Return (x, y) of the center of cell containing provided text 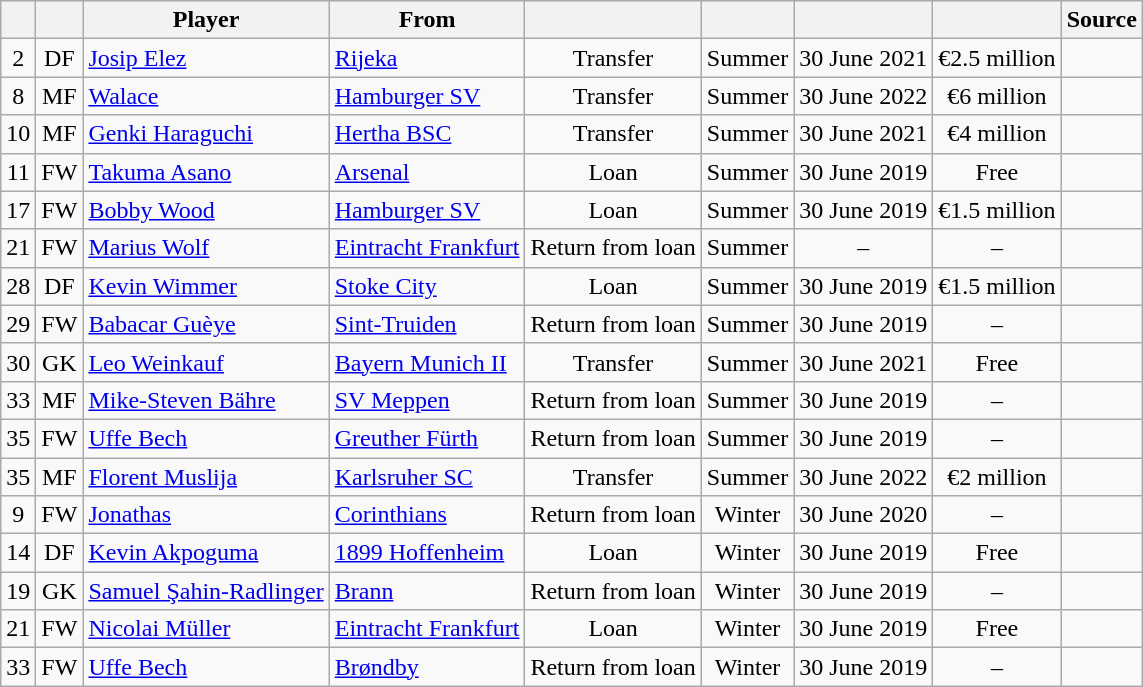
Source (1102, 20)
Genki Haraguchi (206, 134)
11 (18, 172)
Takuma Asano (206, 172)
€4 million (997, 134)
Player (206, 20)
8 (18, 96)
Mike-Steven Bähre (206, 400)
19 (18, 591)
14 (18, 553)
Bayern Munich II (427, 362)
1899 Hoffenheim (427, 553)
€2.5 million (997, 58)
30 June 2020 (864, 515)
Rijeka (427, 58)
Josip Elez (206, 58)
Arsenal (427, 172)
Sint-Truiden (427, 324)
Stoke City (427, 286)
Hertha BSC (427, 134)
€2 million (997, 477)
Leo Weinkauf (206, 362)
€6 million (997, 96)
Florent Muslija (206, 477)
Samuel Şahin-Radlinger (206, 591)
Kevin Wimmer (206, 286)
Karlsruher SC (427, 477)
10 (18, 134)
SV Meppen (427, 400)
Babacar Guèye (206, 324)
Brann (427, 591)
Walace (206, 96)
Kevin Akpoguma (206, 553)
Brøndby (427, 667)
Nicolai Müller (206, 629)
17 (18, 210)
From (427, 20)
Marius Wolf (206, 248)
30 (18, 362)
Corinthians (427, 515)
2 (18, 58)
29 (18, 324)
Greuther Fürth (427, 438)
9 (18, 515)
Bobby Wood (206, 210)
Jonathas (206, 515)
28 (18, 286)
